Return the [x, y] coordinate for the center point of the cell that contains the specified text.  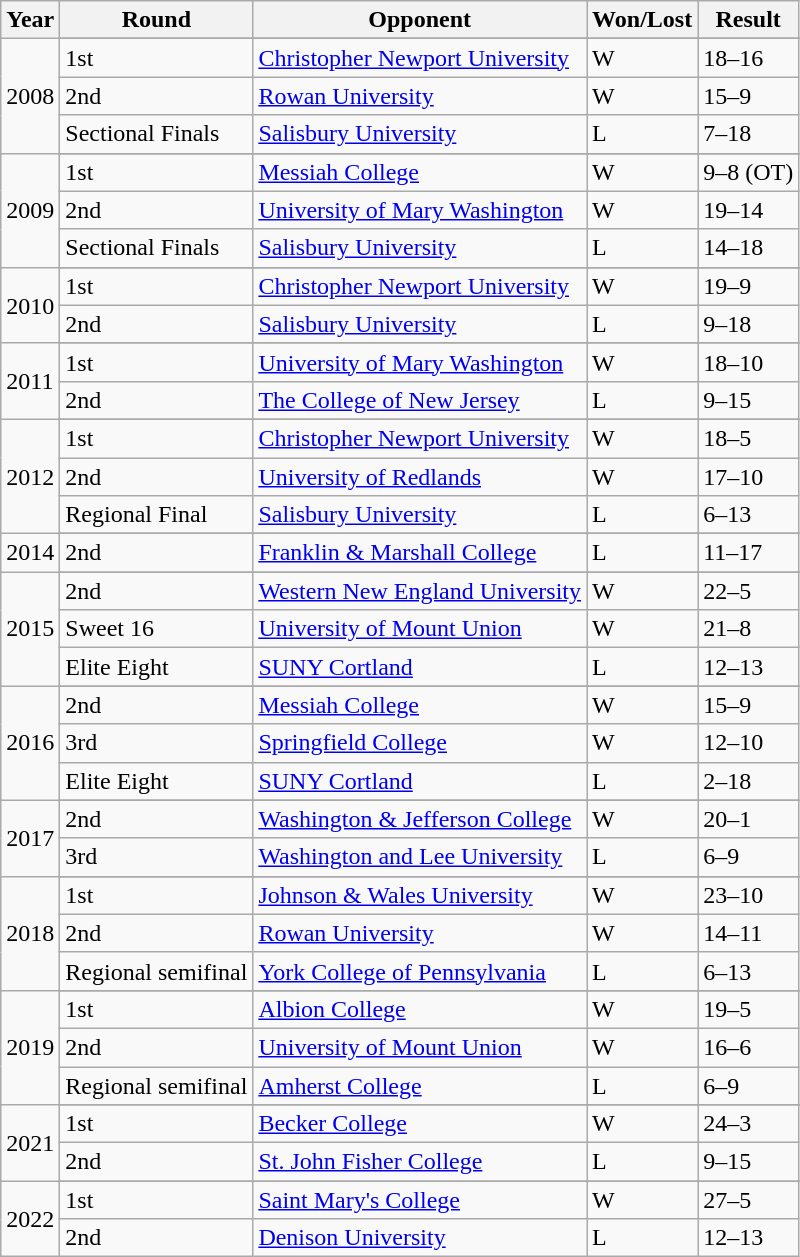
Washington & Jefferson College [420, 819]
Denison University [420, 1238]
23–10 [748, 895]
12–10 [748, 743]
9–8 (OT) [748, 172]
Round [156, 20]
18–10 [748, 362]
Regional Final [156, 515]
Saint Mary's College [420, 1200]
14–11 [748, 933]
2–18 [748, 781]
2014 [30, 553]
27–5 [748, 1200]
17–10 [748, 477]
Becker College [420, 1124]
20–1 [748, 819]
York College of Pennsylvania [420, 971]
21–8 [748, 629]
Opponent [420, 20]
2017 [30, 838]
2010 [30, 305]
18–16 [748, 58]
2009 [30, 210]
19–9 [748, 286]
24–3 [748, 1124]
Amherst College [420, 1085]
19–14 [748, 210]
Washington and Lee University [420, 857]
Johnson & Wales University [420, 895]
2012 [30, 476]
2019 [30, 1047]
The College of New Jersey [420, 400]
Sweet 16 [156, 629]
Albion College [420, 1009]
18–5 [748, 438]
Western New England University [420, 591]
19–5 [748, 1009]
Won/Lost [642, 20]
2011 [30, 381]
Year [30, 20]
2015 [30, 629]
St. John Fisher College [420, 1162]
Franklin & Marshall College [420, 553]
Result [748, 20]
University of Redlands [420, 477]
2021 [30, 1143]
14–18 [748, 248]
Springfield College [420, 743]
2018 [30, 933]
2016 [30, 743]
16–6 [748, 1047]
7–18 [748, 134]
22–5 [748, 591]
2008 [30, 96]
2022 [30, 1219]
9–18 [748, 324]
11–17 [748, 553]
